Pinpoint the cell where the given text exists, returning its [X, Y] midpoint coordinate. 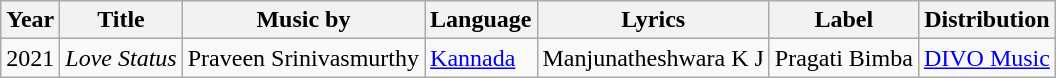
2021 [30, 58]
Kannada [481, 58]
Label [844, 20]
Love Status [121, 58]
Distribution [986, 20]
Praveen Srinivasmurthy [303, 58]
Title [121, 20]
DIVO Music [986, 58]
Language [481, 20]
Year [30, 20]
Manjunatheshwara K J [653, 58]
Music by [303, 20]
Pragati Bimba [844, 58]
Lyrics [653, 20]
